Return the (X, Y) coordinate for the center point of the cell that contains the specified text.  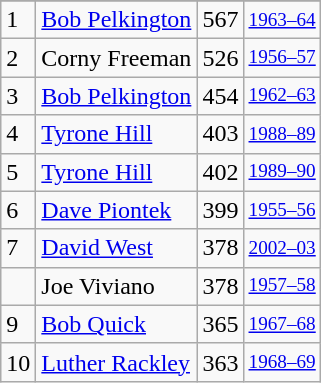
1968–69 (282, 362)
5 (18, 172)
1956–57 (282, 58)
Luther Rackley (116, 362)
9 (18, 324)
1955–56 (282, 210)
Joe Viviano (116, 286)
399 (220, 210)
1963–64 (282, 20)
403 (220, 134)
Bob Quick (116, 324)
3 (18, 96)
1989–90 (282, 172)
Dave Piontek (116, 210)
402 (220, 172)
454 (220, 96)
7 (18, 248)
1988–89 (282, 134)
6 (18, 210)
1 (18, 20)
Corny Freeman (116, 58)
567 (220, 20)
2002–03 (282, 248)
526 (220, 58)
2 (18, 58)
4 (18, 134)
363 (220, 362)
1962–63 (282, 96)
1967–68 (282, 324)
David West (116, 248)
10 (18, 362)
365 (220, 324)
1957–58 (282, 286)
